Output the [X, Y] coordinate of the center of the cell containing the given text.  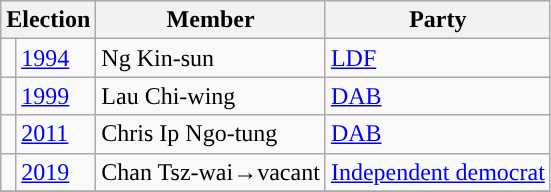
Lau Chi-wing [211, 96]
Chris Ip Ngo-tung [211, 134]
2011 [56, 134]
Party [438, 20]
Member [211, 20]
1999 [56, 96]
LDF [438, 58]
Chan Tsz-wai→vacant [211, 172]
1994 [56, 58]
Election [48, 20]
Independent democrat [438, 172]
Ng Kin-sun [211, 58]
2019 [56, 172]
